Extract the (X, Y) coordinate from the center of the cell holding the provided text.  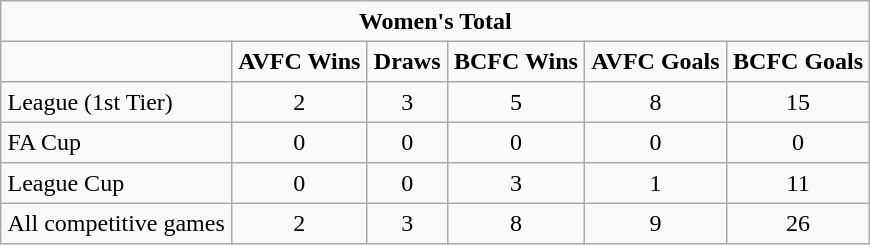
Women's Total (436, 21)
AVFC Goals (656, 61)
BCFC Goals (798, 61)
FA Cup (116, 142)
26 (798, 223)
League (1st Tier) (116, 102)
11 (798, 183)
BCFC Wins (516, 61)
5 (516, 102)
1 (656, 183)
League Cup (116, 183)
AVFC Wins (300, 61)
9 (656, 223)
Draws (407, 61)
All competitive games (116, 223)
15 (798, 102)
